Search for the cell housing the specified text and yield its (X, Y) center coordinate. 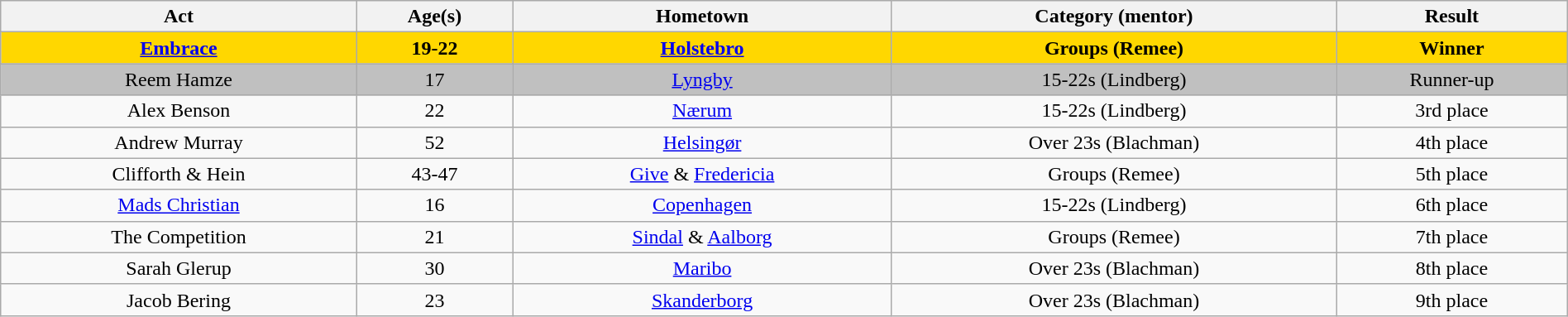
19-22 (435, 48)
Winner (1452, 48)
Runner-up (1452, 79)
Alex Benson (179, 111)
17 (435, 79)
Clifforth & Hein (179, 174)
Andrew Murray (179, 142)
23 (435, 300)
7th place (1452, 237)
Lyngby (702, 79)
3rd place (1452, 111)
Copenhagen (702, 205)
21 (435, 237)
Act (179, 17)
Embrace (179, 48)
Helsingør (702, 142)
43-47 (435, 174)
9th place (1452, 300)
Jacob Bering (179, 300)
The Competition (179, 237)
Sarah Glerup (179, 268)
30 (435, 268)
Nærum (702, 111)
Sindal & Aalborg (702, 237)
5th place (1452, 174)
Mads Christian (179, 205)
Reem Hamze (179, 79)
Holstebro (702, 48)
16 (435, 205)
Skanderborg (702, 300)
4th place (1452, 142)
Result (1452, 17)
Maribo (702, 268)
Age(s) (435, 17)
22 (435, 111)
52 (435, 142)
Category (mentor) (1113, 17)
Hometown (702, 17)
Give & Fredericia (702, 174)
6th place (1452, 205)
8th place (1452, 268)
